Detect which cell encompasses the target text, then output its (X, Y) center coordinate. 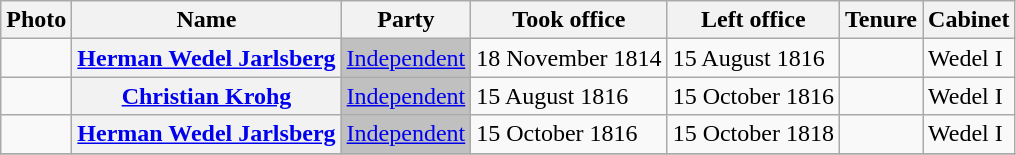
Christian Krohg (206, 96)
18 November 1814 (569, 58)
Left office (753, 20)
Tenure (880, 20)
Took office (569, 20)
Name (206, 20)
Photo (36, 20)
15 October 1818 (753, 134)
Cabinet (969, 20)
Party (406, 20)
